Determine the [x, y] coordinate at the center of the cell enclosing the given text.  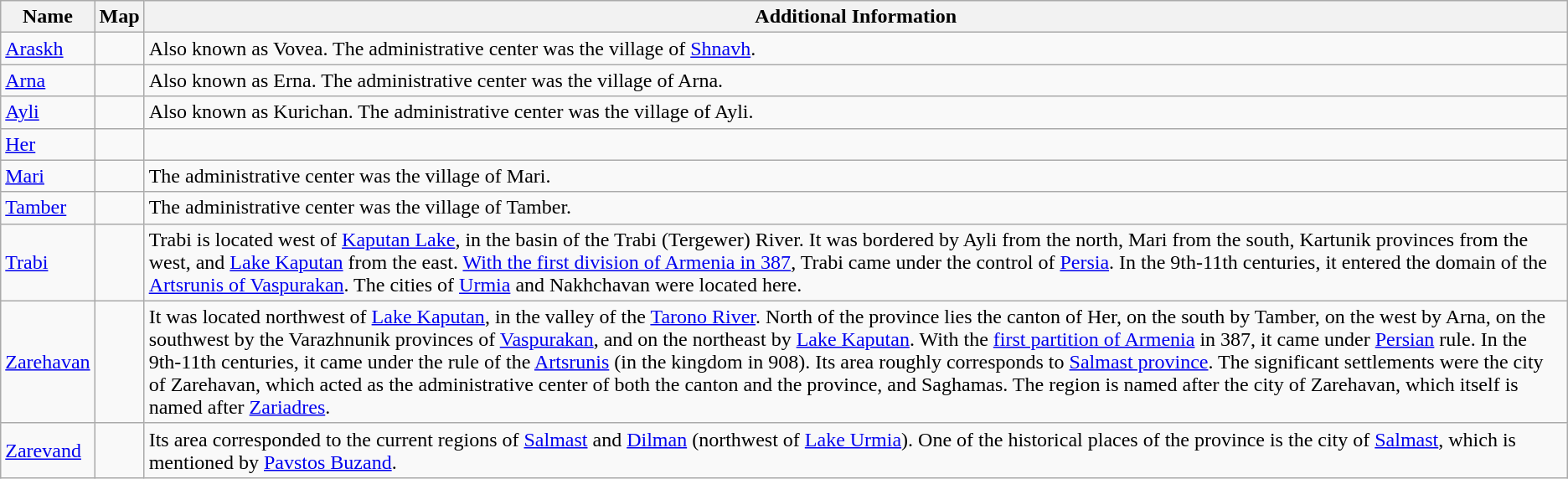
Her [48, 144]
Map [119, 17]
Trabi [48, 262]
Also known as Kurichan. The administrative center was the village of Ayli. [856, 112]
Ayli [48, 112]
Also known as Vovea. The administrative center was the village of Shnavh. [856, 49]
Arna [48, 80]
The administrative center was the village of Tamber. [856, 208]
Also known as Erna. The administrative center was the village of Arna. [856, 80]
Zarehavan [48, 362]
Additional Information [856, 17]
The administrative center was the village of Mari. [856, 176]
Name [48, 17]
Tamber [48, 208]
Araskh [48, 49]
Mari [48, 176]
Zarevand [48, 451]
